Return the [x, y] coordinate for the center point of the cell that contains the specified text.  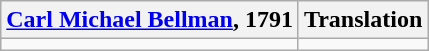
Translation [362, 20]
Carl Michael Bellman, 1791 [150, 20]
